Locate the cell with the specified text and output its [x, y] center coordinate. 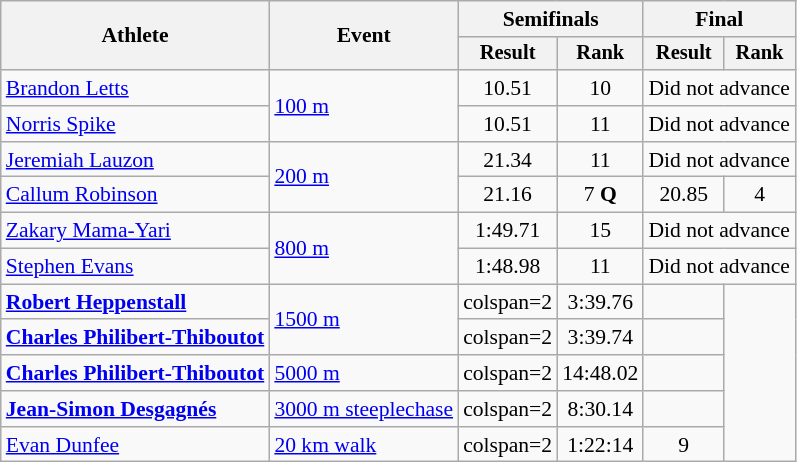
800 m [364, 248]
21.16 [508, 195]
Brandon Letts [136, 88]
Zakary Mama-Yari [136, 231]
Athlete [136, 36]
3000 m steeplechase [364, 409]
Robert Heppenstall [136, 302]
20.85 [684, 195]
14:48.02 [600, 373]
5000 m [364, 373]
Semifinals [550, 19]
10 [600, 88]
1:49.71 [508, 231]
Event [364, 36]
Stephen Evans [136, 267]
21.34 [508, 160]
15 [600, 231]
1:48.98 [508, 267]
Final [719, 19]
4 [760, 195]
100 m [364, 106]
7 Q [600, 195]
8:30.14 [600, 409]
Jeremiah Lauzon [136, 160]
200 m [364, 178]
Callum Robinson [136, 195]
1500 m [364, 320]
Norris Spike [136, 124]
Jean-Simon Desgagnés [136, 409]
3:39.74 [600, 338]
3:39.76 [600, 302]
